From the cell containing the given text, extract its center point as [x, y] coordinate. 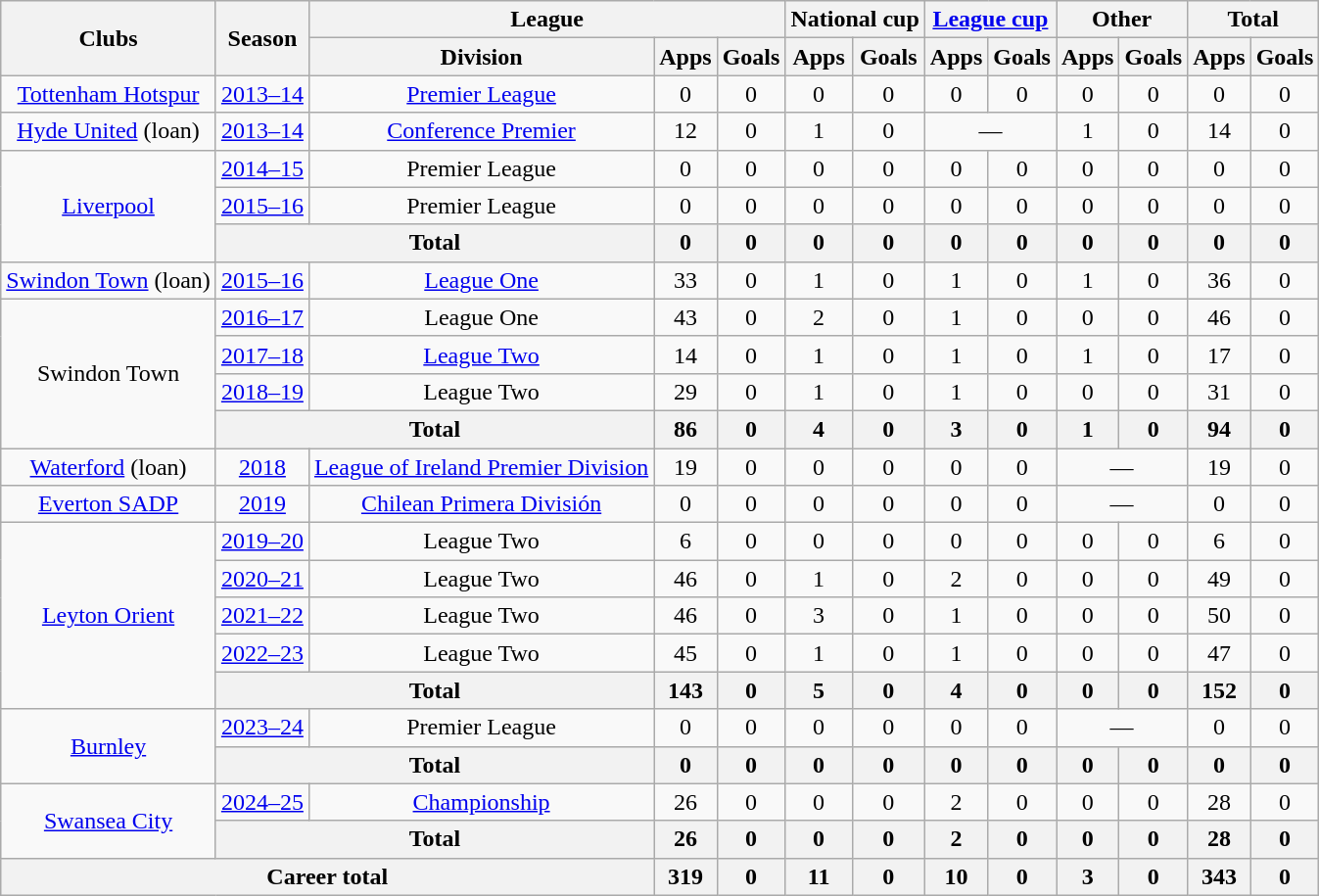
17 [1219, 354]
2018–19 [262, 392]
League of Ireland Premier Division [481, 467]
2024–25 [262, 802]
Burnley [109, 746]
31 [1219, 392]
2021–22 [262, 616]
Chilean Primera División [481, 504]
2014–15 [262, 168]
12 [685, 131]
Swindon Town [109, 373]
Division [481, 57]
Tottenham Hotspur [109, 94]
2018 [262, 467]
Swindon Town (loan) [109, 280]
Liverpool [109, 206]
League cup [990, 20]
94 [1219, 429]
29 [685, 392]
43 [685, 317]
Conference Premier [481, 131]
45 [685, 653]
36 [1219, 280]
2020–21 [262, 579]
33 [685, 280]
Hyde United (loan) [109, 131]
Everton SADP [109, 504]
2016–17 [262, 317]
2019–20 [262, 542]
11 [819, 876]
Championship [481, 802]
2022–23 [262, 653]
Season [262, 38]
National cup [855, 20]
343 [1219, 876]
League [546, 20]
49 [1219, 579]
47 [1219, 653]
Clubs [109, 38]
2019 [262, 504]
Swansea City [109, 821]
143 [685, 690]
152 [1219, 690]
Waterford (loan) [109, 467]
86 [685, 429]
Career total [327, 876]
Other [1121, 20]
2017–18 [262, 354]
50 [1219, 616]
10 [956, 876]
5 [819, 690]
Leyton Orient [109, 616]
319 [685, 876]
2023–24 [262, 728]
